Scan for the cell matching the given text and deliver its [x, y] coordinate at center. 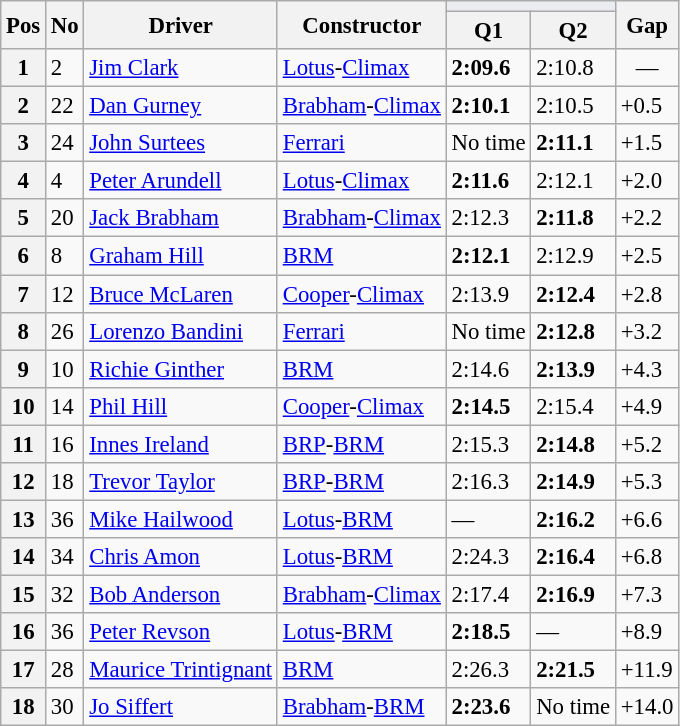
2:10.1 [488, 106]
+14.0 [646, 707]
Mike Hailwood [180, 519]
Q1 [488, 31]
Q2 [574, 31]
+0.5 [646, 106]
Phil Hill [180, 406]
2:14.8 [574, 444]
7 [24, 294]
2:10.5 [574, 106]
Maurice Trintignant [180, 670]
2:11.8 [574, 219]
2:17.4 [488, 594]
Constructor [362, 25]
3 [24, 143]
Chris Amon [180, 557]
+3.2 [646, 331]
Innes Ireland [180, 444]
+7.3 [646, 594]
+2.0 [646, 181]
Jim Clark [180, 68]
2:12.3 [488, 219]
2:09.6 [488, 68]
+11.9 [646, 670]
Peter Revson [180, 632]
2:23.6 [488, 707]
2:12.8 [574, 331]
2:15.4 [574, 406]
2:14.6 [488, 369]
24 [65, 143]
Pos [24, 25]
34 [65, 557]
Peter Arundell [180, 181]
+5.3 [646, 482]
2:18.5 [488, 632]
11 [24, 444]
2:15.3 [488, 444]
+4.9 [646, 406]
Jo Siffert [180, 707]
2:24.3 [488, 557]
+8.9 [646, 632]
Dan Gurney [180, 106]
+4.3 [646, 369]
No [65, 25]
Driver [180, 25]
Gap [646, 25]
22 [65, 106]
+1.5 [646, 143]
Richie Ginther [180, 369]
32 [65, 594]
2:16.9 [574, 594]
Brabham-BRM [362, 707]
John Surtees [180, 143]
15 [24, 594]
Bruce McLaren [180, 294]
9 [24, 369]
2:14.9 [574, 482]
2:12.9 [574, 256]
2:11.6 [488, 181]
2:16.4 [574, 557]
1 [24, 68]
13 [24, 519]
6 [24, 256]
20 [65, 219]
5 [24, 219]
2:11.1 [574, 143]
+2.5 [646, 256]
+2.2 [646, 219]
2:16.3 [488, 482]
2:21.5 [574, 670]
+6.8 [646, 557]
+2.8 [646, 294]
28 [65, 670]
+5.2 [646, 444]
2:10.8 [574, 68]
2:26.3 [488, 670]
2:16.2 [574, 519]
2:14.5 [488, 406]
Bob Anderson [180, 594]
+6.6 [646, 519]
26 [65, 331]
Trevor Taylor [180, 482]
2:12.4 [574, 294]
Lorenzo Bandini [180, 331]
17 [24, 670]
Graham Hill [180, 256]
Jack Brabham [180, 219]
30 [65, 707]
